Return (x, y) of the center of cell containing provided text 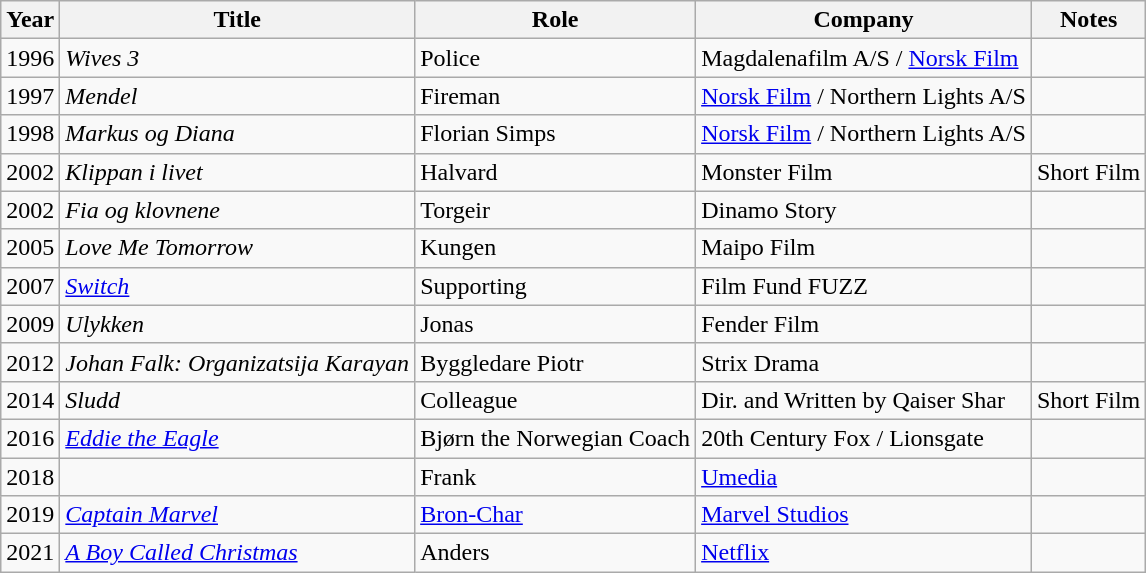
Colleague (556, 400)
Captain Marvel (238, 515)
2018 (30, 477)
Ulykken (238, 324)
Torgeir (556, 210)
Kungen (556, 248)
1997 (30, 96)
2012 (30, 362)
2009 (30, 324)
Mendel (238, 96)
Film Fund FUZZ (864, 286)
Florian Simps (556, 134)
Title (238, 20)
Byggledare Piotr (556, 362)
Fia og klovnene (238, 210)
Love Me Tomorrow (238, 248)
Eddie the Eagle (238, 438)
1996 (30, 58)
Anders (556, 553)
Monster Film (864, 172)
2007 (30, 286)
Halvard (556, 172)
2014 (30, 400)
Role (556, 20)
20th Century Fox / Lionsgate (864, 438)
2005 (30, 248)
Bron-Char (556, 515)
Police (556, 58)
Markus og Diana (238, 134)
Strix Drama (864, 362)
Switch (238, 286)
Fireman (556, 96)
Dir. and Written by Qaiser Shar (864, 400)
A Boy Called Christmas (238, 553)
Bjørn the Norwegian Coach (556, 438)
Marvel Studios (864, 515)
Netflix (864, 553)
1998 (30, 134)
Fender Film (864, 324)
Magdalenafilm A/S / Norsk Film (864, 58)
Company (864, 20)
Jonas (556, 324)
Frank (556, 477)
Wives 3 (238, 58)
Notes (1088, 20)
Umedia (864, 477)
Johan Falk: Organizatsija Karayan (238, 362)
2016 (30, 438)
Maipo Film (864, 248)
Dinamo Story (864, 210)
2021 (30, 553)
Klippan i livet (238, 172)
Sludd (238, 400)
2019 (30, 515)
Year (30, 20)
Supporting (556, 286)
